Detect which cell encompasses the target text, then output its [x, y] center coordinate. 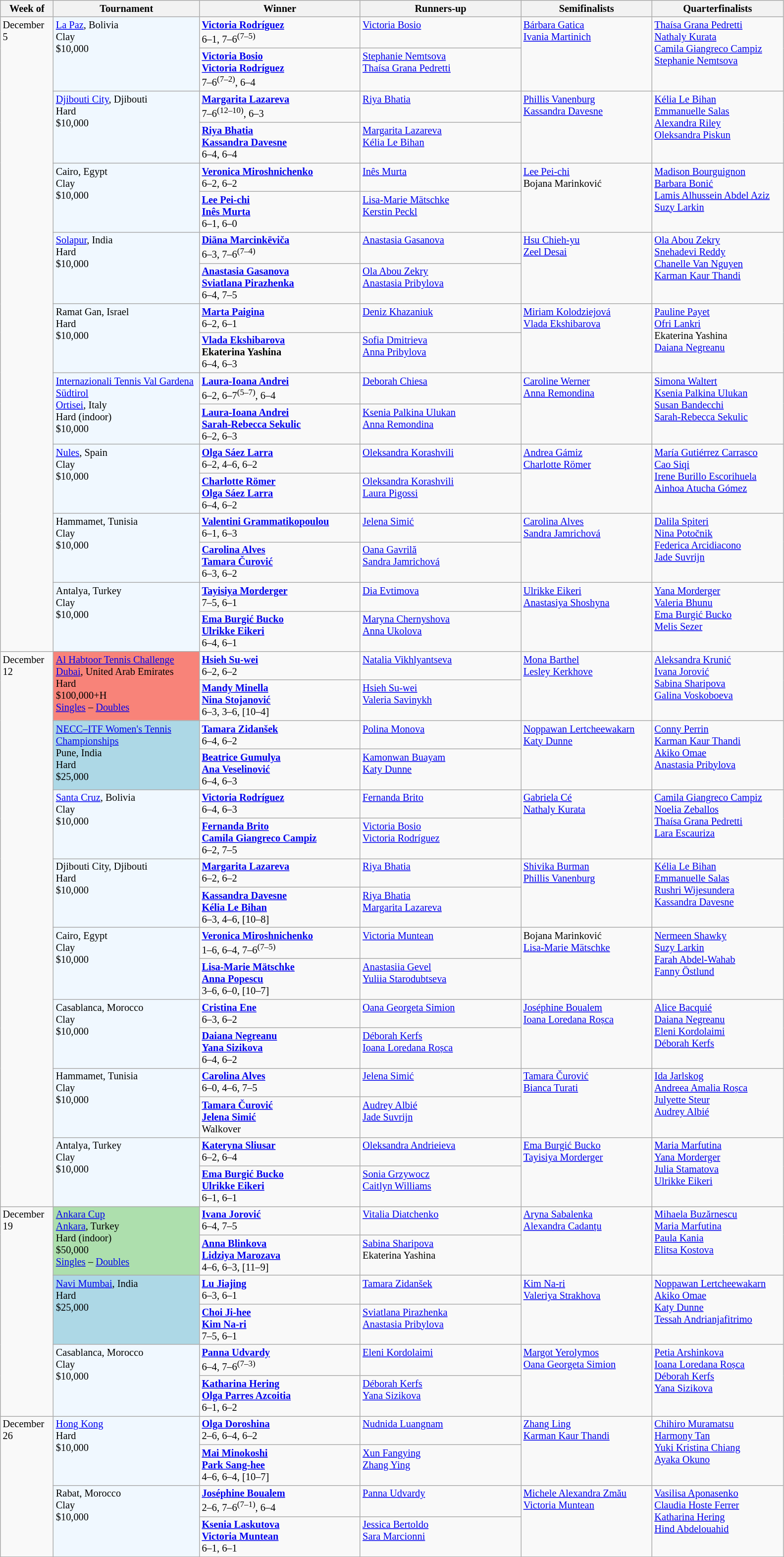
Nudnida Luangnam [441, 1430]
Margarita Lazareva 6–2, 6–2 [280, 873]
Oana Georgeta Simion [441, 1013]
Kélia Le Bihan Emmanuelle Salas Alexandra Riley Oleksandra Piskun [718, 127]
Carolina Alves Sandra Jamrichová [586, 548]
Aleksandra Krunić Ivana Jorović Sabina Sharipova Galina Voskoboeva [718, 686]
Kateryna Sliusar 6–2, 6–4 [280, 1152]
Deniz Khazaniuk [441, 318]
December 19 [27, 1311]
Fernanda Brito [441, 804]
Kamonwan Buayam Katy Dunne [441, 769]
La Paz, Bolivia Clay $10,000 [127, 54]
Lee Pei-chi Bojana Marinković [586, 197]
Anastasia Gasanova Sviatlana Pirazhenka 6–4, 7–5 [280, 283]
Nules, Spain Clay $10,000 [127, 479]
Tamara Čurović Bianca Turati [586, 1102]
Choi Ji-hee Kim Na-ri 7–5, 6–1 [280, 1324]
Déborah Kerfs Yana Sizikova [441, 1396]
Mihaela Buzărnescu Maria Marfutina Paula Kania Elitsa Kostova [718, 1241]
Mai Minokoshi Park Sang-hee 4–6, 6–4, [10–7] [280, 1465]
Veronica Miroshnichenko 6–2, 6–2 [280, 177]
Gabriela Cé Nathaly Kurata [586, 824]
Laura-Ioana Andrei 6–2, 6–7(5–7), 6–4 [280, 389]
December 26 [27, 1486]
Ida Jarlskog Andreea Amalia Roșca Julyette Steur Audrey Albié [718, 1102]
Noppawan Lertcheewakarn Akiko Omae Katy Dunne Tessah Andrianjafitrimo [718, 1309]
Victoria Muntean [441, 944]
Maryna Chernyshova Anna Ukolova [441, 631]
Michele Alexandra Zmău Victoria Muntean [586, 1521]
Pauline Payet Ofri Lankri Ekaterina Yashina Daiana Negreanu [718, 338]
Sofia Dmitrieva Anna Pribylova [441, 352]
Miriam Kolodziejová Vlada Ekshibarova [586, 338]
Ramat Gan, Israel Hard $10,000 [127, 338]
Tamara Čurović Jelena Simić Walkover [280, 1117]
Quarterfinalists [718, 8]
Chihiro Muramatsu Harmony Tan Yuki Kristina Chiang Ayaka Okuno [718, 1450]
Anna Blinkova Lidziya Marozava 4–6, 6–3, [11–9] [280, 1255]
Kim Na-ri Valeriya Strakhova [586, 1309]
Fernanda Brito Camila Giangreco Campiz 6–2, 7–5 [280, 838]
Sonia Grzywocz Caitlyn Williams [441, 1186]
Victoria Rodríguez 6–4, 6–3 [280, 804]
Olga Sáez Larra 6–2, 4–6, 6–2 [280, 458]
Panna Udvardy [441, 1501]
Veronica Miroshnichenko 1–6, 6–4, 7–6(7–5) [280, 944]
Lisa-Marie Mätschke Kerstin Peckl [441, 212]
Zhang Ling Karman Kaur Thandi [586, 1450]
Oleksandra Korashvili Laura Pigossi [441, 493]
December 5 [27, 334]
Beatrice Gumulya Ana Veselinović 6–4, 6–3 [280, 769]
Margarita Lazareva Kélia Le Bihan [441, 143]
Maria Marfutina Yana Morderger Julia Stamatova Ulrikke Eikeri [718, 1171]
Marta Paigina 6–2, 6–1 [280, 318]
Petia Arshinkova Ioana Loredana Roșca Déborah Kerfs Yana Sizikova [718, 1381]
Solapur, India Hard $10,000 [127, 268]
Ema Burgić Bucko Ulrikke Eikeri 6–4, 6–1 [280, 631]
Ankara Cup Ankara, Turkey Hard (indoor) $50,000 Singles – Doubles [127, 1241]
Ema Burgić Bucko Tayisiya Morderger [586, 1171]
Yana Morderger Valeria Bhunu Ema Burgić Bucko Melis Sezer [718, 616]
Sviatlana Pirazhenka Anastasia Pribylova [441, 1324]
Week of [27, 8]
Internazionali Tennis Val Gardena Südtirol Ortisei, Italy Hard (indoor) $10,000 [127, 408]
Stephanie Nemtsova Thaísa Grana Pedretti [441, 69]
Victoria Rodríguez 6–1, 7–6(7–5) [280, 33]
Rabat, Morocco Clay $10,000 [127, 1521]
Mandy Minella Nina Stojanović 6–3, 3–6, [10–4] [280, 700]
Hsieh Su-wei Valeria Savinykh [441, 700]
Anastasia Gasanova [441, 248]
Lu Jiajing 6–3, 6–1 [280, 1289]
Margot Yerolymos Oana Georgeta Simion [586, 1381]
Vasilisa Aponasenko Claudia Hoste Ferrer Katharina Hering Hind Abdelouahid [718, 1521]
Riya Bhatia Kassandra Davesne 6–4, 6–4 [280, 143]
Vlada Ekshibarova Ekaterina Yashina 6–4, 6–3 [280, 352]
Ivana Jorović 6–4, 7–5 [280, 1221]
Andrea Gámiz Charlotte Römer [586, 479]
Shivika Burman Phillis Vanenburg [586, 893]
Phillis Vanenburg Kassandra Davesne [586, 127]
Alice Bacquié Daiana Negreanu Eleni Kordolaimi Déborah Kerfs [718, 1034]
Caroline Werner Anna Remondina [586, 408]
Tayisiya Morderger 7–5, 6–1 [280, 597]
Oleksandra Andrieieva [441, 1152]
Hsieh Su-wei 6–2, 6–2 [280, 666]
Polina Monova [441, 735]
Ksenia Laskutova Victoria Muntean 6–1, 6–1 [280, 1537]
Noppawan Lertcheewakarn Katy Dunne [586, 755]
NECC–ITF Women's Tennis Championships Pune, India Hard $25,000 [127, 755]
Olga Doroshina 2–6, 6–4, 6–2 [280, 1430]
Lee Pei-chi Inês Murta 6–1, 6–0 [280, 212]
Santa Cruz, Bolivia Clay $10,000 [127, 824]
Cristina Ene 6–3, 6–2 [280, 1013]
Deborah Chiesa [441, 389]
Carolina Alves Tamara Čurović 6–3, 6–2 [280, 562]
Daiana Negreanu Yana Sizikova 6–4, 6–2 [280, 1048]
Ola Abou Zekry Anastasia Pribylova [441, 283]
Sabina Sharipova Ekaterina Yashina [441, 1255]
Vitalia Diatchenko [441, 1221]
Tamara Zidanšek 6–4, 6–2 [280, 735]
Victoria Bosio [441, 33]
Carolina Alves 6–0, 4–6, 7–5 [280, 1082]
Winner [280, 8]
Conny Perrin Karman Kaur Thandi Akiko Omae Anastasia Pribylova [718, 755]
Joséphine Boualem 2–6, 7–6(7–1), 6–4 [280, 1501]
Hsu Chieh-yu Zeel Desai [586, 268]
Valentini Grammatikopoulou 6–1, 6–3 [280, 528]
Katharina Hering Olga Parres Azcoitia 6–1, 6–2 [280, 1396]
Diāna Marcinkēviča 6–3, 7–6(7–4) [280, 248]
Tamara Zidanšek [441, 1289]
Dia Evtimova [441, 597]
Ulrikke Eikeri Anastasiya Shoshyna [586, 616]
Lisa-Marie Mätschke Anna Popescu 3–6, 6–0, [10–7] [280, 979]
María Gutiérrez Carrasco Cao Siqi Irene Burillo Escorihuela Ainhoa Atucha Gómez [718, 479]
Ema Burgić Bucko Ulrikke Eikeri 6–1, 6–1 [280, 1186]
Riya Bhatia Margarita Lazareva [441, 907]
December 12 [27, 929]
Thaísa Grana Pedretti Nathaly Kurata Camila Giangreco Campiz Stephanie Nemtsova [718, 54]
Simona Waltert Ksenia Palkina Ulukan Susan Bandecchi Sarah-Rebecca Sekulic [718, 408]
Panna Udvardy 6–4, 7–6(7–3) [280, 1360]
Déborah Kerfs Ioana Loredana Roșca [441, 1048]
Jessica Bertoldo Sara Marcionni [441, 1537]
Xun Fangying Zhang Ying [441, 1465]
Kélia Le Bihan Emmanuelle Salas Rushri Wijesundera Kassandra Davesne [718, 893]
Hong Kong Hard $10,000 [127, 1450]
Audrey Albié Jade Suvrijn [441, 1117]
Oana Gavrilă Sandra Jamrichová [441, 562]
Dalila Spiteri Nina Potočnik Federica Arcidiacono Jade Suvrijn [718, 548]
Joséphine Boualem Ioana Loredana Roșca [586, 1034]
Ola Abou Zekry Snehadevi Reddy Chanelle Van Nguyen Karman Kaur Thandi [718, 268]
Laura-Ioana Andrei Sarah-Rebecca Sekulic 6–2, 6–3 [280, 424]
Anastasiia Gevel Yuliia Starodubtseva [441, 979]
Eleni Kordolaimi [441, 1360]
Kassandra Davesne Kélia Le Bihan 6–3, 4–6, [10–8] [280, 907]
Victoria Bosio Victoria Rodríguez [441, 838]
Navi Mumbai, India Hard $25,000 [127, 1309]
Aryna Sabalenka Alexandra Cadanțu [586, 1241]
Tournament [127, 8]
Ksenia Palkina Ulukan Anna Remondina [441, 424]
Bojana Marinković Lisa-Marie Mätschke [586, 963]
Al Habtoor Tennis Challenge Dubai, United Arab Emirates Hard $100,000+H Singles – Doubles [127, 686]
Margarita Lazareva 7–6(12–10), 6–3 [280, 107]
Charlotte Römer Olga Sáez Larra 6–4, 6–2 [280, 493]
Runners-up [441, 8]
Inês Murta [441, 177]
Nermeen Shawky Suzy Larkin Farah Abdel-Wahab Fanny Östlund [718, 963]
Semifinalists [586, 8]
Mona Barthel Lesley Kerkhove [586, 686]
Victoria Bosio Victoria Rodríguez 7–6(7–2), 6–4 [280, 69]
Camila Giangreco Campiz Noelia Zeballos Thaísa Grana Pedretti Lara Escauriza [718, 824]
Natalia Vikhlyantseva [441, 666]
Oleksandra Korashvili [441, 458]
Bárbara Gatica Ivania Martinich [586, 54]
Madison Bourguignon Barbara Bonić Lamis Alhussein Abdel Aziz Suzy Larkin [718, 197]
